Find where the given text appears and provide that cell's center as (x, y) coordinate. 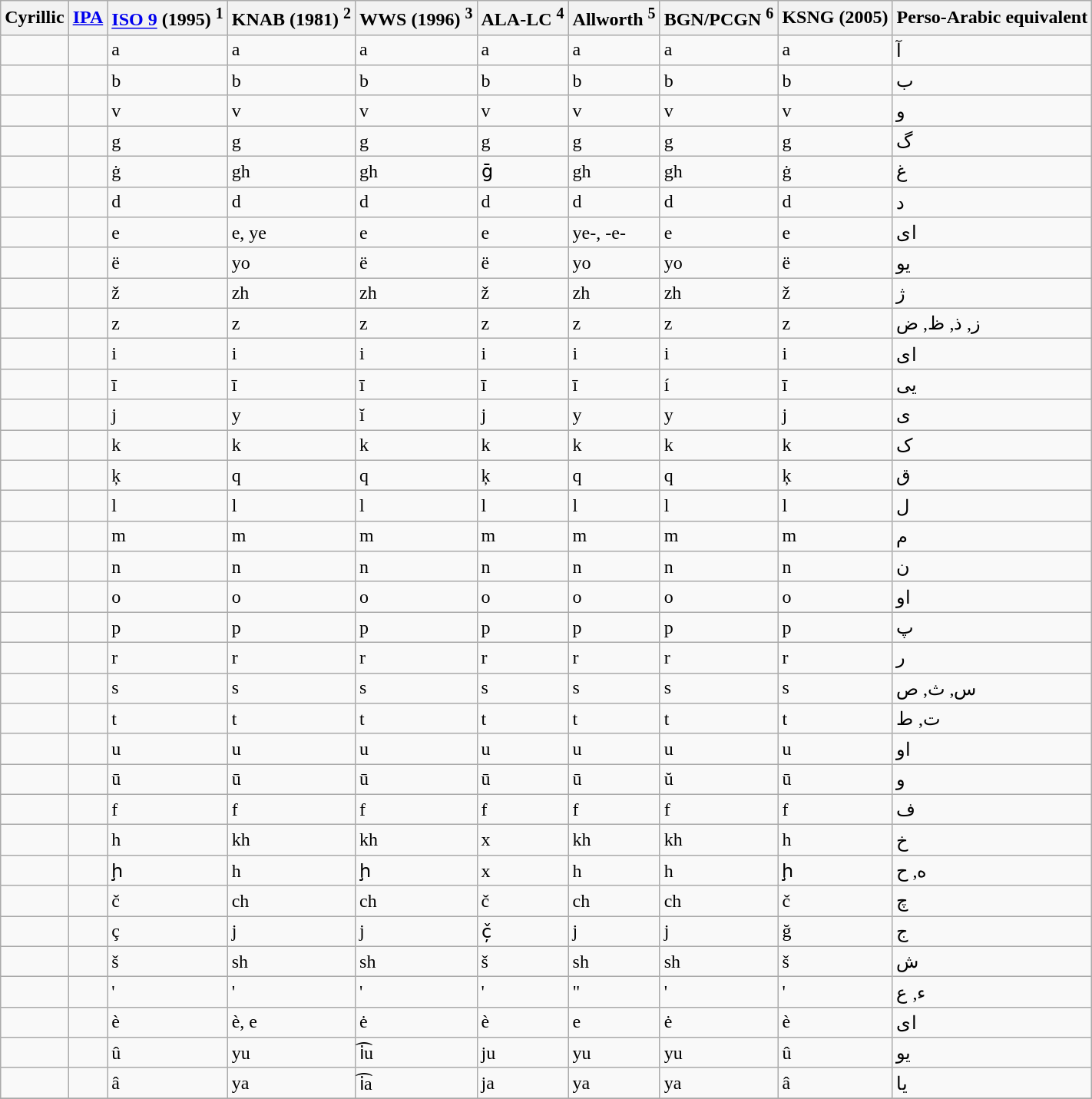
i͡a (416, 1083)
خ (992, 840)
KNAB (1981) 2 (291, 18)
ISO 9 (1995) 1 (167, 18)
Perso-Arabic equivalent (992, 18)
Allworth 5 (614, 18)
BGN/PCGN 6 (719, 18)
KSNG (2005) (836, 18)
ḡ (522, 172)
ĭ (416, 415)
ğ (836, 932)
يى (992, 384)
يا (992, 1083)
م (992, 536)
ب (992, 81)
ç (167, 932)
ﺁ (992, 50)
ل (992, 506)
ق (992, 475)
e, ye (291, 233)
چ (992, 901)
č̦ (522, 932)
ye‐, ‐e‐ (614, 233)
ju (522, 1053)
د (992, 202)
" (614, 992)
ى (992, 415)
س, ث, ص (992, 688)
ر (992, 658)
ŭ (719, 780)
è, e (291, 1022)
í (719, 384)
IPA (88, 18)
ء, ع (992, 992)
ک (992, 445)
ف (992, 809)
ه, ح (992, 870)
غ (992, 172)
گ (992, 141)
پ (992, 627)
ن (992, 567)
ژ (992, 293)
WWS (1996) 3 (416, 18)
ja (522, 1083)
ت, ط (992, 719)
ز, ذ, ظ, ض (992, 323)
i͡u (416, 1053)
Cyrillic (35, 18)
ج (992, 932)
ALA-LC 4 (522, 18)
ش (992, 962)
